Search for the cell housing the specified text and yield its [x, y] center coordinate. 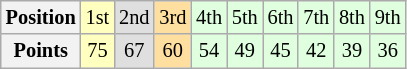
4th [209, 17]
60 [172, 51]
49 [245, 51]
9th [388, 17]
2nd [134, 17]
Position [41, 17]
7th [316, 17]
5th [245, 17]
8th [352, 17]
36 [388, 51]
6th [281, 17]
1st [98, 17]
3rd [172, 17]
42 [316, 51]
67 [134, 51]
Points [41, 51]
75 [98, 51]
45 [281, 51]
39 [352, 51]
54 [209, 51]
